Locate the cell with the specified text and output its [x, y] center coordinate. 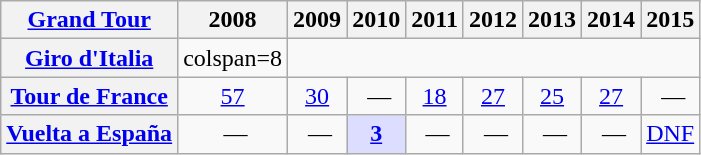
30 [318, 96]
18 [435, 96]
2011 [435, 20]
Grand Tour [90, 20]
2014 [612, 20]
DNF [670, 134]
Giro d'Italia [90, 58]
2009 [318, 20]
2015 [670, 20]
Vuelta a España [90, 134]
2010 [376, 20]
25 [552, 96]
2012 [492, 20]
2013 [552, 20]
57 [233, 96]
colspan=8 [233, 58]
2008 [233, 20]
3 [376, 134]
Tour de France [90, 96]
